Return (x, y) of the center of cell containing provided text 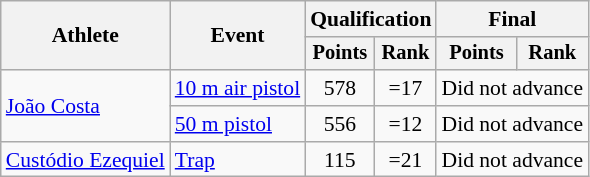
Event (238, 36)
Athlete (86, 36)
=17 (406, 88)
50 m pistol (238, 124)
10 m air pistol (238, 88)
=12 (406, 124)
João Costa (86, 106)
578 (340, 88)
556 (340, 124)
Qualification (370, 19)
Final (512, 19)
